Determine the (X, Y) coordinate at the center of the cell enclosing the given text.  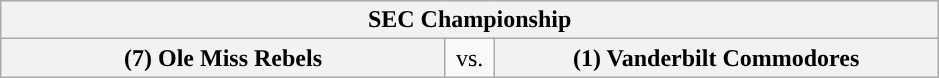
(1) Vanderbilt Commodores (716, 58)
vs. (470, 58)
SEC Championship (470, 20)
(7) Ole Miss Rebels (224, 58)
